Extract the [x, y] coordinate from the center of the cell holding the provided text.  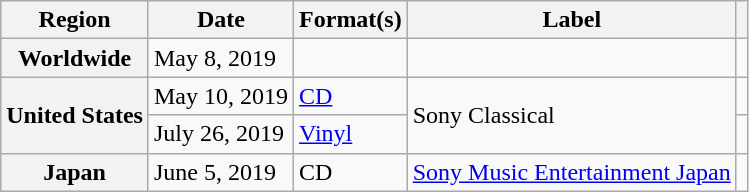
Region [75, 20]
United States [75, 115]
Sony Music Entertainment Japan [572, 172]
Label [572, 20]
Worldwide [75, 58]
May 10, 2019 [220, 96]
Format(s) [351, 20]
Japan [75, 172]
June 5, 2019 [220, 172]
May 8, 2019 [220, 58]
Vinyl [351, 134]
July 26, 2019 [220, 134]
Sony Classical [572, 115]
Date [220, 20]
